Extract the [X, Y] coordinate from the center of the cell holding the provided text.  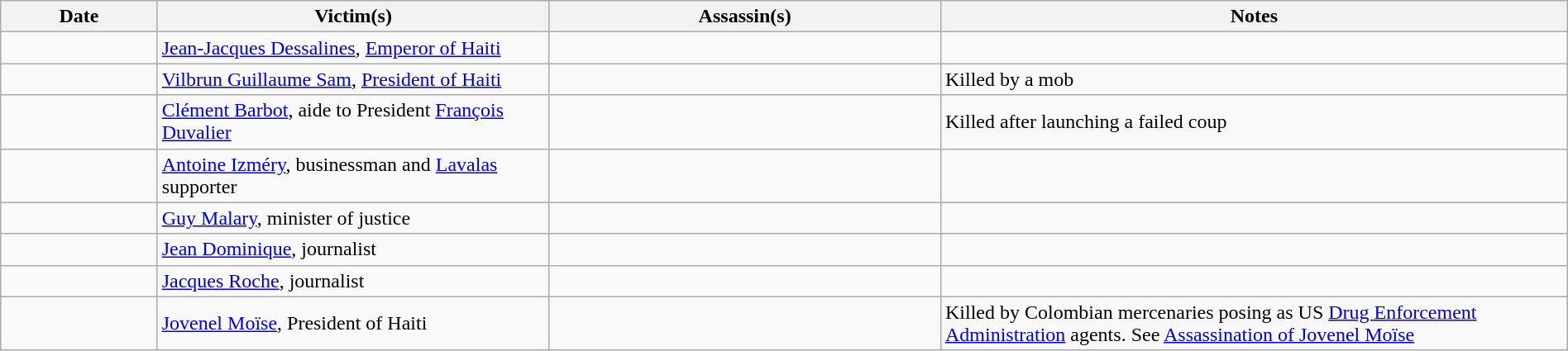
Victim(s) [353, 17]
Clément Barbot, aide to President François Duvalier [353, 122]
Killed after launching a failed coup [1254, 122]
Notes [1254, 17]
Vilbrun Guillaume Sam, President of Haiti [353, 79]
Killed by a mob [1254, 79]
Jovenel Moïse, President of Haiti [353, 324]
Assassin(s) [745, 17]
Jacques Roche, journalist [353, 281]
Antoine Izméry, businessman and Lavalas supporter [353, 175]
Date [79, 17]
Guy Malary, minister of justice [353, 218]
Killed by Colombian mercenaries posing as US Drug Enforcement Administration agents. See Assassination of Jovenel Moïse [1254, 324]
Jean-Jacques Dessalines, Emperor of Haiti [353, 48]
Jean Dominique, journalist [353, 249]
